Determine the (x, y) coordinate at the center of the cell enclosing the given text.  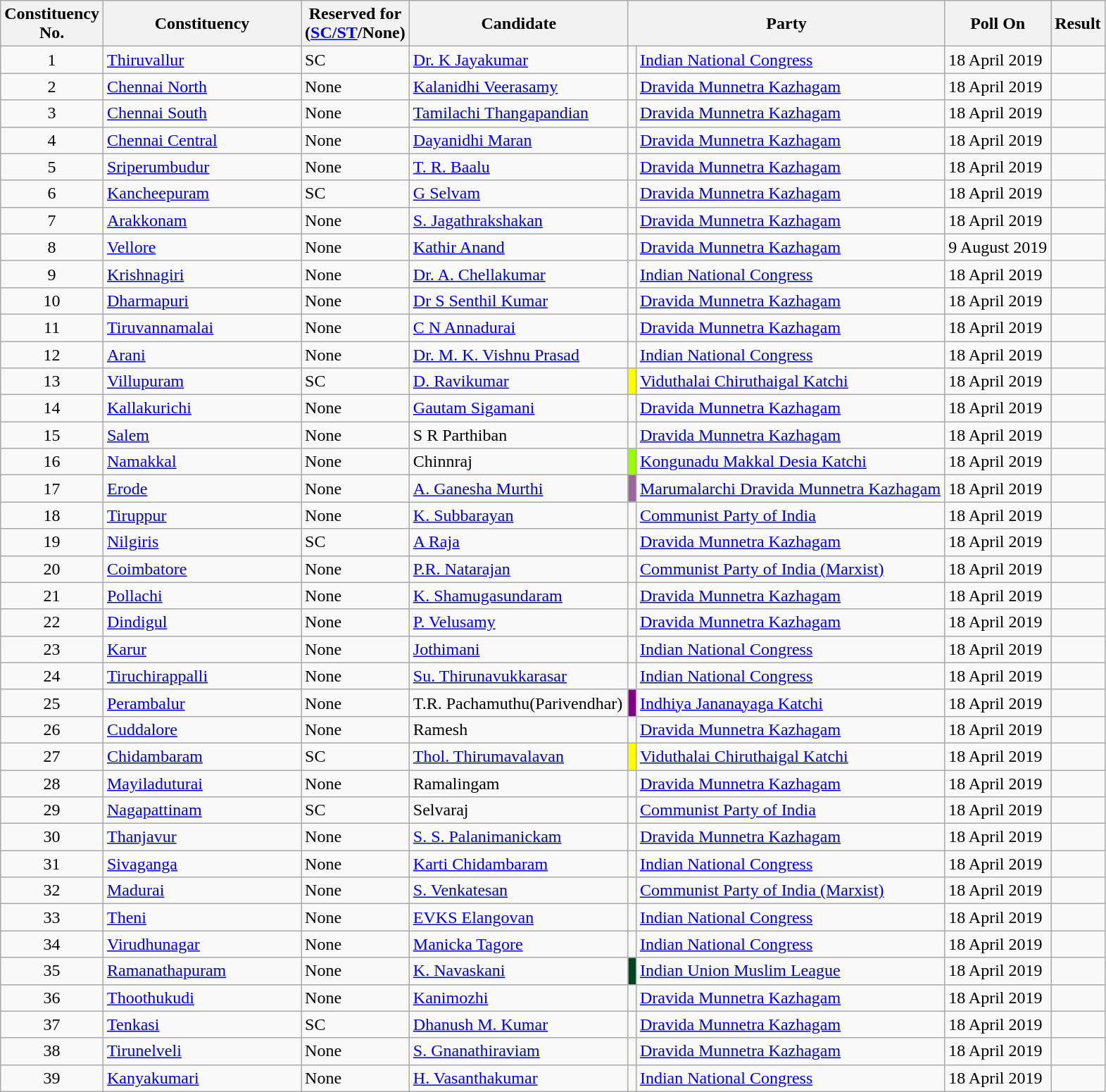
14 (52, 408)
3 (52, 113)
Gautam Sigamani (518, 408)
Villupuram (201, 382)
A Raja (518, 542)
Manicka Tagore (518, 944)
Cuddalore (201, 729)
P.R. Natarajan (518, 569)
S. Venkatesan (518, 891)
C N Annadurai (518, 327)
27 (52, 756)
15 (52, 435)
Karti Chidambaram (518, 864)
K. Shamugasundaram (518, 596)
Chennai Central (201, 140)
Pollachi (201, 596)
35 (52, 971)
H. Vasanthakumar (518, 1078)
Salem (201, 435)
Tirunelveli (201, 1051)
Party (786, 24)
12 (52, 354)
Erode (201, 489)
Indhiya Jananayaga Katchi (790, 703)
S R Parthiban (518, 435)
T. R. Baalu (518, 167)
22 (52, 622)
K. Subbarayan (518, 515)
G Selvam (518, 194)
Thol. Thirumavalavan (518, 756)
Su. Thirunavukkarasar (518, 676)
33 (52, 917)
34 (52, 944)
36 (52, 998)
Kallakurichi (201, 408)
Kanimozhi (518, 998)
13 (52, 382)
Dayanidhi Maran (518, 140)
21 (52, 596)
Tiruvannamalai (201, 327)
Chennai North (201, 87)
Namakkal (201, 462)
Indian Union Muslim League (790, 971)
Perambalur (201, 703)
Kalanidhi Veerasamy (518, 87)
19 (52, 542)
31 (52, 864)
Nagapattinam (201, 810)
Constituency (201, 24)
9 August 2019 (998, 247)
S. S. Palanimanickam (518, 837)
S. Jagathrakshakan (518, 220)
1 (52, 60)
Chidambaram (201, 756)
38 (52, 1051)
32 (52, 891)
A. Ganesha Murthi (518, 489)
Chennai South (201, 113)
Sriperumbudur (201, 167)
Tiruchirappalli (201, 676)
Constituency No. (52, 24)
8 (52, 247)
Coimbatore (201, 569)
Kongunadu Makkal Desia Katchi (790, 462)
P. Velusamy (518, 622)
Krishnagiri (201, 274)
17 (52, 489)
Ramesh (518, 729)
Dhanush M. Kumar (518, 1024)
Thoothukudi (201, 998)
24 (52, 676)
Dr. M. K. Vishnu Prasad (518, 354)
Poll On (998, 24)
7 (52, 220)
Tamilachi Thangapandian (518, 113)
Candidate (518, 24)
20 (52, 569)
9 (52, 274)
Kancheepuram (201, 194)
Selvaraj (518, 810)
S. Gnanathiraviam (518, 1051)
EVKS Elangovan (518, 917)
Karur (201, 649)
Vellore (201, 247)
Virudhunagar (201, 944)
Kanyakumari (201, 1078)
Thiruvallur (201, 60)
29 (52, 810)
Mayiladuturai (201, 784)
Arani (201, 354)
37 (52, 1024)
6 (52, 194)
25 (52, 703)
Jothimani (518, 649)
Reserved for(SC/ST/None) (356, 24)
T.R. Pachamuthu(Parivendhar) (518, 703)
Kathir Anand (518, 247)
18 (52, 515)
Dr S Senthil Kumar (518, 301)
Arakkonam (201, 220)
Madurai (201, 891)
Sivaganga (201, 864)
30 (52, 837)
Marumalarchi Dravida Munnetra Kazhagam (790, 489)
26 (52, 729)
4 (52, 140)
Ramalingam (518, 784)
2 (52, 87)
Dr. A. Chellakumar (518, 274)
D. Ravikumar (518, 382)
Ramanathapuram (201, 971)
28 (52, 784)
16 (52, 462)
Dharmapuri (201, 301)
Chinnraj (518, 462)
Tenkasi (201, 1024)
K. Navaskani (518, 971)
Result (1078, 24)
Theni (201, 917)
23 (52, 649)
39 (52, 1078)
Dr. K Jayakumar (518, 60)
Tiruppur (201, 515)
10 (52, 301)
Nilgiris (201, 542)
11 (52, 327)
Thanjavur (201, 837)
5 (52, 167)
Dindigul (201, 622)
